For the text-containing cell, return its midpoint in [x, y] coordinate format. 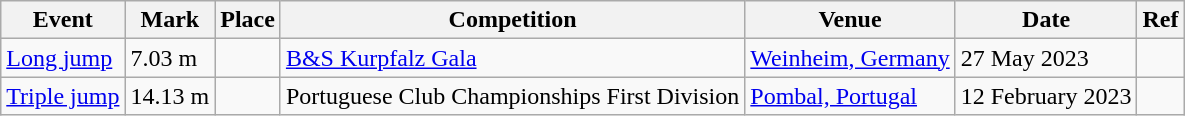
Pombal, Portugal [850, 96]
Portuguese Club Championships First Division [512, 96]
Place [248, 20]
Long jump [63, 58]
12 February 2023 [1046, 96]
Ref [1160, 20]
Mark [170, 20]
27 May 2023 [1046, 58]
Venue [850, 20]
Triple jump [63, 96]
Competition [512, 20]
Weinheim, Germany [850, 58]
14.13 m [170, 96]
Date [1046, 20]
Event [63, 20]
B&S Kurpfalz Gala [512, 58]
7.03 m [170, 58]
